Locate the cell with the specified text and output its (X, Y) center coordinate. 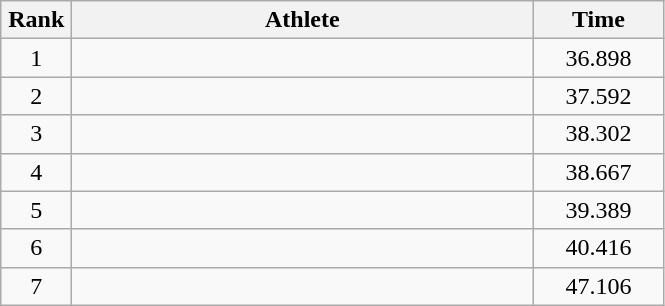
2 (36, 96)
47.106 (598, 286)
6 (36, 248)
3 (36, 134)
36.898 (598, 58)
Time (598, 20)
5 (36, 210)
Rank (36, 20)
40.416 (598, 248)
39.389 (598, 210)
1 (36, 58)
7 (36, 286)
4 (36, 172)
38.667 (598, 172)
37.592 (598, 96)
38.302 (598, 134)
Athlete (302, 20)
